Determine the (X, Y) coordinate at the center of the cell enclosing the given text.  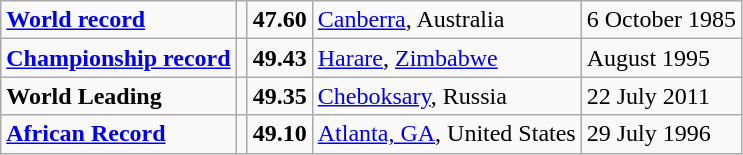
49.43 (280, 58)
47.60 (280, 20)
Cheboksary, Russia (446, 96)
49.35 (280, 96)
African Record (118, 134)
49.10 (280, 134)
August 1995 (661, 58)
World Leading (118, 96)
Championship record (118, 58)
World record (118, 20)
6 October 1985 (661, 20)
22 July 2011 (661, 96)
Canberra, Australia (446, 20)
Harare, Zimbabwe (446, 58)
Atlanta, GA, United States (446, 134)
29 July 1996 (661, 134)
